Identify which cell holds the provided text, then report its (x, y) central coordinate. 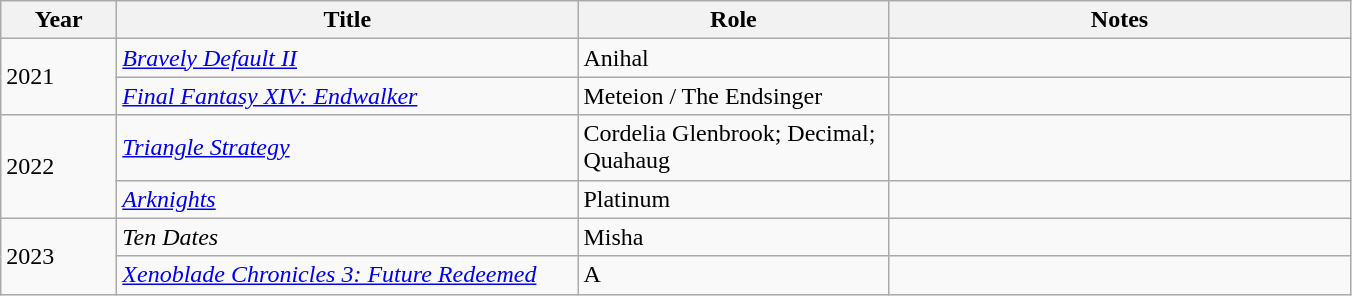
Year (59, 20)
Triangle Strategy (348, 148)
Bravely Default II (348, 58)
Role (734, 20)
Misha (734, 237)
A (734, 275)
2021 (59, 77)
2022 (59, 166)
Title (348, 20)
Cordelia Glenbrook; Decimal; Quahaug (734, 148)
Notes (1120, 20)
Anihal (734, 58)
Ten Dates (348, 237)
Meteion / The Endsinger (734, 96)
Platinum (734, 199)
Xenoblade Chronicles 3: Future Redeemed (348, 275)
Final Fantasy XIV: Endwalker (348, 96)
Arknights (348, 199)
2023 (59, 256)
